Find where the given text appears and provide that cell's center as [X, Y] coordinate. 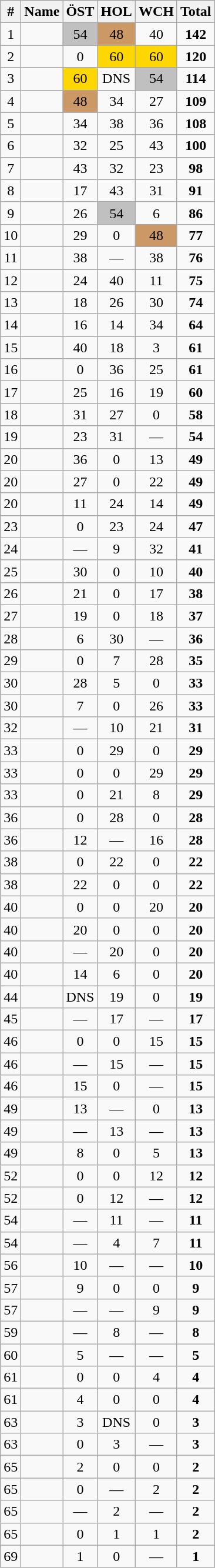
114 [196, 79]
Total [196, 12]
74 [196, 303]
44 [11, 997]
77 [196, 235]
76 [196, 258]
56 [11, 1265]
HOL [116, 12]
41 [196, 549]
142 [196, 34]
59 [11, 1332]
86 [196, 213]
91 [196, 191]
WCH [156, 12]
58 [196, 415]
45 [11, 1019]
75 [196, 281]
# [11, 12]
98 [196, 168]
Name [42, 12]
64 [196, 325]
109 [196, 101]
47 [196, 526]
108 [196, 124]
120 [196, 56]
37 [196, 616]
69 [11, 1556]
ÖST [80, 12]
100 [196, 146]
35 [196, 661]
